Return the (X, Y) coordinate for the center point of the cell that contains the specified text.  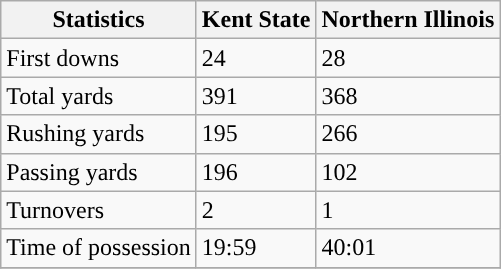
Time of possession (99, 248)
195 (256, 134)
Northern Illinois (408, 20)
2 (256, 210)
391 (256, 96)
40:01 (408, 248)
Kent State (256, 20)
Statistics (99, 20)
19:59 (256, 248)
Passing yards (99, 172)
24 (256, 58)
Rushing yards (99, 134)
1 (408, 210)
Turnovers (99, 210)
368 (408, 96)
196 (256, 172)
Total yards (99, 96)
266 (408, 134)
First downs (99, 58)
28 (408, 58)
102 (408, 172)
